Provide the [x, y] coordinate of the cell's center where the given text is located.  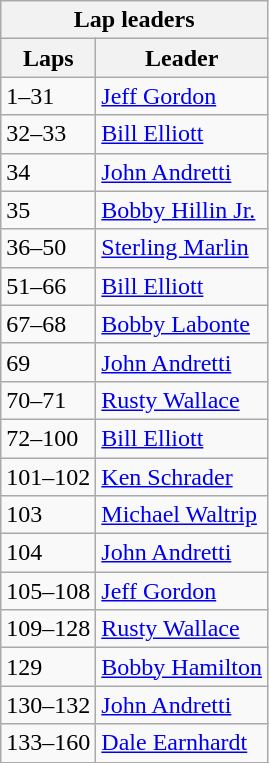
Bobby Labonte [182, 324]
Bobby Hillin Jr. [182, 210]
34 [48, 172]
Michael Waltrip [182, 515]
Ken Schrader [182, 477]
70–71 [48, 400]
Bobby Hamilton [182, 667]
32–33 [48, 134]
1–31 [48, 96]
Leader [182, 58]
Laps [48, 58]
51–66 [48, 286]
36–50 [48, 248]
Sterling Marlin [182, 248]
103 [48, 515]
69 [48, 362]
130–132 [48, 705]
129 [48, 667]
104 [48, 553]
35 [48, 210]
Lap leaders [134, 20]
109–128 [48, 629]
72–100 [48, 438]
67–68 [48, 324]
Dale Earnhardt [182, 743]
133–160 [48, 743]
101–102 [48, 477]
105–108 [48, 591]
